Identify which cell holds the provided text, then report its (X, Y) central coordinate. 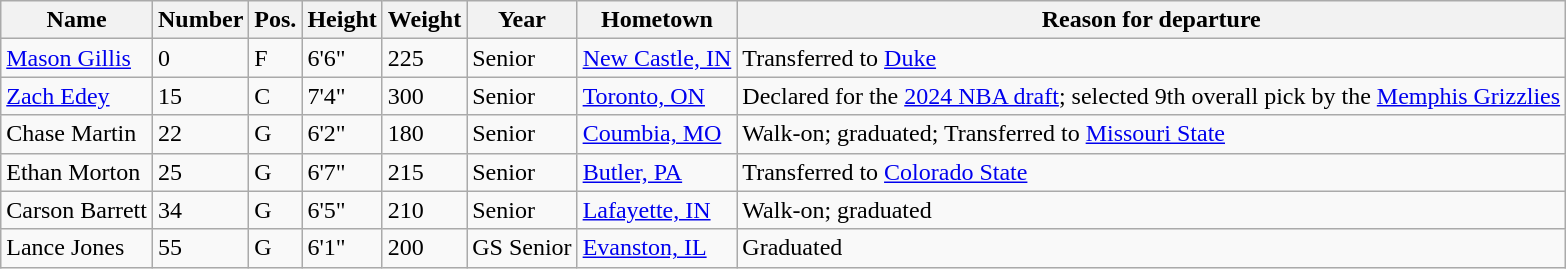
6'7" (342, 172)
180 (424, 134)
34 (200, 210)
C (276, 96)
15 (200, 96)
Coumbia, MO (657, 134)
6'2" (342, 134)
215 (424, 172)
6'5" (342, 210)
Walk-on; graduated (1152, 210)
Evanston, IL (657, 248)
Lance Jones (77, 248)
7'4" (342, 96)
6'6" (342, 58)
Transferred to Colorado State (1152, 172)
Ethan Morton (77, 172)
Year (522, 20)
Height (342, 20)
Lafayette, IN (657, 210)
6'1" (342, 248)
Weight (424, 20)
225 (424, 58)
Zach Edey (77, 96)
200 (424, 248)
New Castle, IN (657, 58)
Reason for departure (1152, 20)
25 (200, 172)
Pos. (276, 20)
Number (200, 20)
GS Senior (522, 248)
Mason Gillis (77, 58)
F (276, 58)
Name (77, 20)
Carson Barrett (77, 210)
0 (200, 58)
Butler, PA (657, 172)
Toronto, ON (657, 96)
22 (200, 134)
55 (200, 248)
Transferred to Duke (1152, 58)
Declared for the 2024 NBA draft; selected 9th overall pick by the Memphis Grizzlies (1152, 96)
Hometown (657, 20)
Walk-on; graduated; Transferred to Missouri State (1152, 134)
210 (424, 210)
Graduated (1152, 248)
300 (424, 96)
Chase Martin (77, 134)
